Identify which cell holds the provided text, then report its (X, Y) central coordinate. 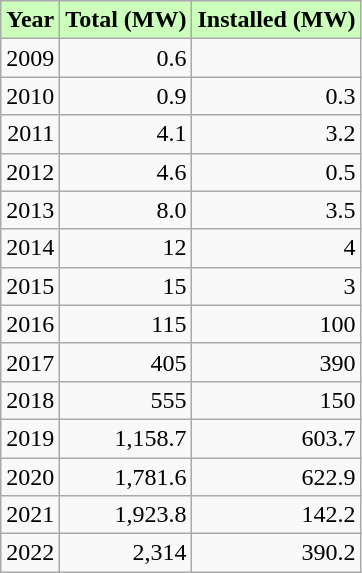
1,781.6 (126, 477)
Total (MW) (126, 20)
0.3 (276, 96)
4.6 (126, 172)
8.0 (126, 210)
Installed (MW) (276, 20)
2022 (30, 553)
4 (276, 248)
2,314 (126, 553)
2021 (30, 515)
2014 (30, 248)
100 (276, 324)
555 (126, 400)
2013 (30, 210)
3.5 (276, 210)
Year (30, 20)
2015 (30, 286)
15 (126, 286)
603.7 (276, 438)
3 (276, 286)
3.2 (276, 134)
4.1 (126, 134)
2020 (30, 477)
2017 (30, 362)
115 (126, 324)
405 (126, 362)
0.5 (276, 172)
1,923.8 (126, 515)
12 (126, 248)
622.9 (276, 477)
0.6 (126, 58)
2019 (30, 438)
1,158.7 (126, 438)
2010 (30, 96)
2018 (30, 400)
390.2 (276, 553)
2009 (30, 58)
150 (276, 400)
2012 (30, 172)
142.2 (276, 515)
2016 (30, 324)
390 (276, 362)
0.9 (126, 96)
2011 (30, 134)
